Scan for the cell matching the given text and deliver its (x, y) coordinate at center. 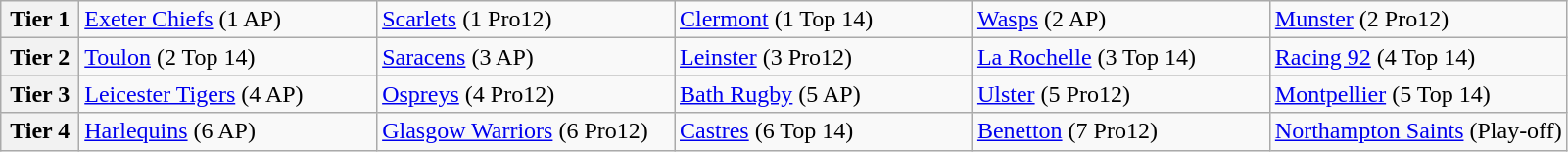
Munster (2 Pro12) (1418, 20)
Montpellier (5 Top 14) (1418, 94)
Northampton Saints (Play-off) (1418, 131)
Saracens (3 AP) (526, 57)
Harlequins (6 AP) (228, 131)
Bath Rugby (5 AP) (823, 94)
Leinster (3 Pro12) (823, 57)
Tier 3 (40, 94)
Wasps (2 AP) (1120, 20)
Clermont (1 Top 14) (823, 20)
La Rochelle (3 Top 14) (1120, 57)
Glasgow Warriors (6 Pro12) (526, 131)
Ospreys (4 Pro12) (526, 94)
Benetton (7 Pro12) (1120, 131)
Leicester Tigers (4 AP) (228, 94)
Scarlets (1 Pro12) (526, 20)
Tier 1 (40, 20)
Racing 92 (4 Top 14) (1418, 57)
Castres (6 Top 14) (823, 131)
Toulon (2 Top 14) (228, 57)
Tier 2 (40, 57)
Exeter Chiefs (1 AP) (228, 20)
Tier 4 (40, 131)
Ulster (5 Pro12) (1120, 94)
